Return [x, y] of the center of cell containing provided text 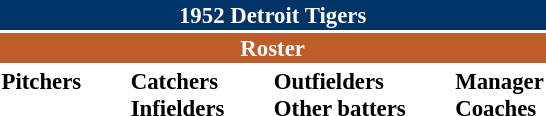
1952 Detroit Tigers [272, 15]
Roster [272, 48]
